Scan for the cell matching the given text and deliver its (X, Y) coordinate at center. 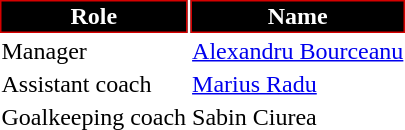
Manager (94, 51)
Role (94, 16)
Name (298, 16)
Alexandru Bourceanu (298, 51)
Assistant coach (94, 84)
Marius Radu (298, 84)
